Scan for the cell matching the given text and deliver its (x, y) coordinate at center. 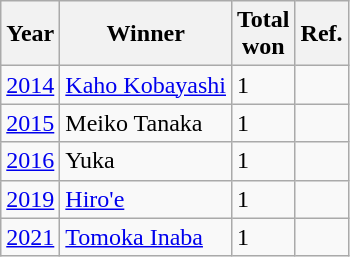
Winner (146, 34)
Yuka (146, 161)
Meiko Tanaka (146, 123)
2019 (30, 199)
2015 (30, 123)
2014 (30, 85)
Hiro'e (146, 199)
Kaho Kobayashi (146, 85)
2021 (30, 237)
Totalwon (264, 34)
Tomoka Inaba (146, 237)
Ref. (322, 34)
Year (30, 34)
2016 (30, 161)
